Return (x, y) of the center of cell containing provided text 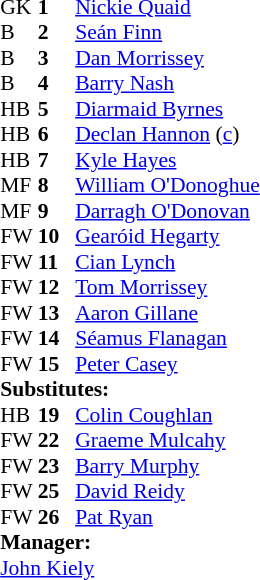
4 (57, 83)
9 (57, 211)
12 (57, 287)
Graeme Mulcahy (168, 441)
Pat Ryan (168, 517)
7 (57, 160)
5 (57, 109)
Tom Morrissey (168, 287)
19 (57, 415)
Darragh O'Donovan (168, 211)
Colin Coughlan (168, 415)
8 (57, 185)
25 (57, 491)
15 (57, 364)
Declan Hannon (c) (168, 135)
Aaron Gillane (168, 313)
Barry Nash (168, 83)
Manager: (130, 543)
Seán Finn (168, 33)
13 (57, 313)
Séamus Flanagan (168, 339)
William O'Donoghue (168, 185)
2 (57, 33)
26 (57, 517)
David Reidy (168, 491)
23 (57, 466)
22 (57, 441)
Cian Lynch (168, 262)
14 (57, 339)
Gearóid Hegarty (168, 237)
Peter Casey (168, 364)
Dan Morrissey (168, 58)
Substitutes: (130, 389)
3 (57, 58)
Kyle Hayes (168, 160)
6 (57, 135)
11 (57, 262)
10 (57, 237)
Diarmaid Byrnes (168, 109)
Barry Murphy (168, 466)
